Search for the cell housing the specified text and yield its (X, Y) center coordinate. 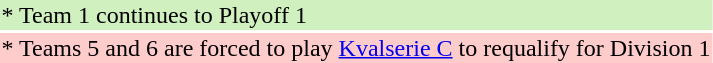
* Team 1 continues to Playoff 1 (356, 15)
* Teams 5 and 6 are forced to play Kvalserie C to requalify for Division 1 (356, 48)
